Return [x, y] of the center of cell containing provided text 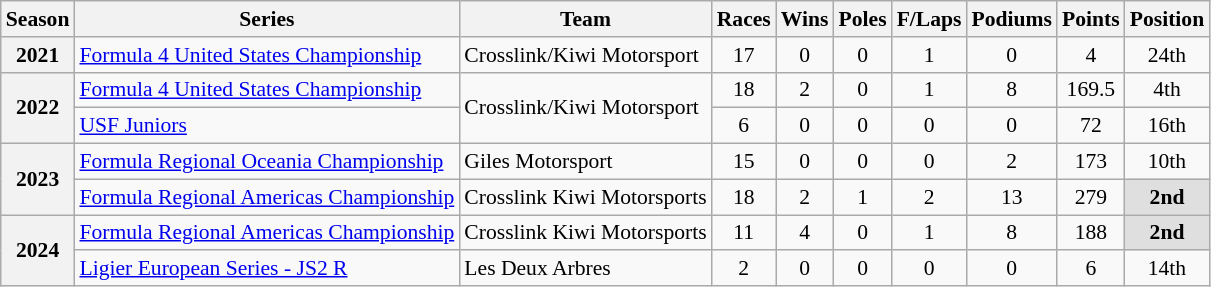
2023 [38, 180]
Giles Motorsport [585, 162]
188 [1091, 233]
Ligier European Series - JS2 R [266, 269]
72 [1091, 126]
24th [1167, 55]
Wins [805, 19]
USF Juniors [266, 126]
11 [744, 233]
F/Laps [930, 19]
Season [38, 19]
Points [1091, 19]
Formula Regional Oceania Championship [266, 162]
14th [1167, 269]
Team [585, 19]
Podiums [1012, 19]
10th [1167, 162]
Les Deux Arbres [585, 269]
2021 [38, 55]
Races [744, 19]
13 [1012, 197]
169.5 [1091, 90]
4th [1167, 90]
16th [1167, 126]
15 [744, 162]
Position [1167, 19]
Poles [863, 19]
279 [1091, 197]
2022 [38, 108]
2024 [38, 250]
17 [744, 55]
173 [1091, 162]
Series [266, 19]
